Return the [x, y] coordinate for the center point of the cell that contains the specified text.  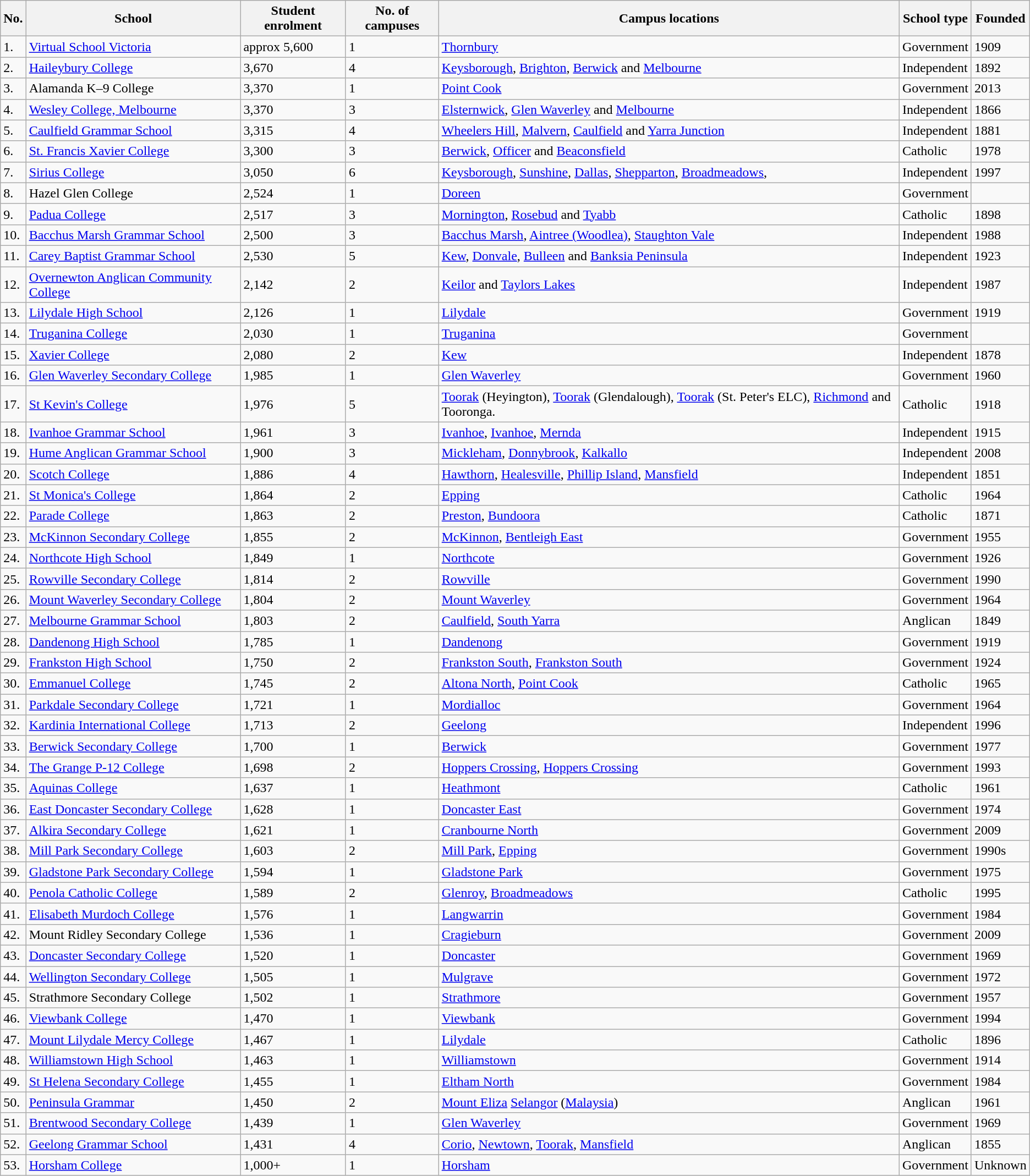
2,530 [293, 256]
Doncaster [669, 955]
48. [13, 1060]
44. [13, 976]
Frankston South, Frankston South [669, 663]
1975 [1000, 872]
1996 [1000, 726]
Altona North, Point Cook [669, 684]
1,886 [293, 474]
1,721 [293, 705]
1,961 [293, 432]
Bacchus Marsh Grammar School [133, 235]
Horsham [669, 1165]
3,315 [293, 130]
St. Francis Xavier College [133, 151]
40. [13, 893]
Sirius College [133, 172]
Mill Park Secondary College [133, 851]
East Doncaster Secondary College [133, 809]
Northcote [669, 558]
1995 [1000, 893]
Williamstown High School [133, 1060]
Point Cook [669, 89]
36. [13, 809]
27. [13, 620]
Toorak (Heyington), Toorak (Glendalough), Toorak (St. Peter's ELC), Richmond and Tooronga. [669, 404]
Penola Catholic College [133, 893]
18. [13, 432]
2,517 [293, 214]
1914 [1000, 1060]
1,713 [293, 726]
37. [13, 830]
Ivanhoe, Ivanhoe, Mernda [669, 432]
Xavier College [133, 355]
1960 [1000, 376]
approx 5,600 [293, 47]
1,502 [293, 998]
Unknown [1000, 1165]
Corio, Newtown, Toorak, Mansfield [669, 1144]
1,803 [293, 620]
1,849 [293, 558]
1871 [1000, 516]
4. [13, 109]
12. [13, 284]
Preston, Bundoora [669, 516]
1,628 [293, 809]
Elisabeth Murdoch College [133, 914]
35. [13, 788]
Campus locations [669, 19]
20. [13, 474]
1,637 [293, 788]
Gladstone Park [669, 872]
Keysborough, Brighton, Berwick and Melbourne [669, 68]
39. [13, 872]
14. [13, 334]
46. [13, 1019]
Lilydale High School [133, 313]
The Grange P-12 College [133, 767]
19. [13, 453]
1,750 [293, 663]
50. [13, 1102]
Mornington, Rosebud and Tyabb [669, 214]
1,589 [293, 893]
32. [13, 726]
2,142 [293, 284]
28. [13, 642]
6 [392, 172]
52. [13, 1144]
47. [13, 1040]
2. [13, 68]
Rowville Secondary College [133, 579]
Mulgrave [669, 976]
1,463 [293, 1060]
1,855 [293, 537]
Keilor and Taylors Lakes [669, 284]
Berwick [669, 746]
Frankston High School [133, 663]
Doncaster East [669, 809]
Ivanhoe Grammar School [133, 432]
30. [13, 684]
1,603 [293, 851]
1898 [1000, 214]
Mickleham, Donnybrook, Kalkallo [669, 453]
1978 [1000, 151]
No. [13, 19]
Caulfield, South Yarra [669, 620]
1,976 [293, 404]
1,536 [293, 935]
Virtual School Victoria [133, 47]
1,621 [293, 830]
Kardinia International College [133, 726]
McKinnon, Bentleigh East [669, 537]
Eltham North [669, 1081]
Kew [669, 355]
1,863 [293, 516]
Hazel Glen College [133, 193]
Horsham College [133, 1165]
2,524 [293, 193]
2,030 [293, 334]
1,576 [293, 914]
45. [13, 998]
Mount Waverley Secondary College [133, 600]
38. [13, 851]
1,000+ [293, 1165]
29. [13, 663]
1,814 [293, 579]
1,450 [293, 1102]
10. [13, 235]
43. [13, 955]
Emmanuel College [133, 684]
5. [13, 130]
School type [935, 19]
1855 [1000, 1144]
Thornbury [669, 47]
1,985 [293, 376]
Carey Baptist Grammar School [133, 256]
Wesley College, Melbourne [133, 109]
Berwick Secondary College [133, 746]
Glen Waverley Secondary College [133, 376]
1977 [1000, 746]
3,050 [293, 172]
McKinnon Secondary College [133, 537]
Williamstown [669, 1060]
Strathmore [669, 998]
22. [13, 516]
1909 [1000, 47]
Parade College [133, 516]
1957 [1000, 998]
2,126 [293, 313]
1866 [1000, 109]
24. [13, 558]
1,455 [293, 1081]
2,080 [293, 355]
42. [13, 935]
Bacchus Marsh, Aintree (Woodlea), Staughton Vale [669, 235]
13. [13, 313]
Hawthorn, Healesville, Phillip Island, Mansfield [669, 474]
Haileybury College [133, 68]
1,594 [293, 872]
1923 [1000, 256]
33. [13, 746]
1896 [1000, 1040]
Peninsula Grammar [133, 1102]
Langwarrin [669, 914]
Geelong [669, 726]
1974 [1000, 809]
School [133, 19]
Mount Ridley Secondary College [133, 935]
Doncaster Secondary College [133, 955]
1,700 [293, 746]
Hume Anglican Grammar School [133, 453]
1,785 [293, 642]
Dandenong High School [133, 642]
51. [13, 1123]
1,520 [293, 955]
Doreen [669, 193]
Parkdale Secondary College [133, 705]
1987 [1000, 284]
23. [13, 537]
Padua College [133, 214]
2008 [1000, 453]
1926 [1000, 558]
Glenroy, Broadmeadows [669, 893]
Truganina College [133, 334]
3,670 [293, 68]
Caulfield Grammar School [133, 130]
Overnewton Anglican Community College [133, 284]
Alkira Secondary College [133, 830]
St Monica's College [133, 495]
1851 [1000, 474]
1,505 [293, 976]
17. [13, 404]
Rowville [669, 579]
1924 [1000, 663]
41. [13, 914]
No. of campuses [392, 19]
1881 [1000, 130]
Wheelers Hill, Malvern, Caulfield and Yarra Junction [669, 130]
1,439 [293, 1123]
Kew, Donvale, Bulleen and Banksia Peninsula [669, 256]
3,300 [293, 151]
1990s [1000, 851]
Strathmore Secondary College [133, 998]
1965 [1000, 684]
St Kevin's College [133, 404]
1878 [1000, 355]
Epping [669, 495]
Cragieburn [669, 935]
Mount Waverley [669, 600]
Mount Lilydale Mercy College [133, 1040]
1990 [1000, 579]
Brentwood Secondary College [133, 1123]
26. [13, 600]
1892 [1000, 68]
1,698 [293, 767]
1,467 [293, 1040]
25. [13, 579]
49. [13, 1081]
Dandenong [669, 642]
8. [13, 193]
Mordialloc [669, 705]
Mount Eliza Selangor (Malaysia) [669, 1102]
Elsternwick, Glen Waverley and Melbourne [669, 109]
St Helena Secondary College [133, 1081]
Aquinas College [133, 788]
1. [13, 47]
Heathmont [669, 788]
1,804 [293, 600]
Keysborough, Sunshine, Dallas, Shepparton, Broadmeadows, [669, 172]
Gladstone Park Secondary College [133, 872]
Mill Park, Epping [669, 851]
Hoppers Crossing, Hoppers Crossing [669, 767]
16. [13, 376]
Northcote High School [133, 558]
2,500 [293, 235]
1,900 [293, 453]
1915 [1000, 432]
Viewbank College [133, 1019]
Student enrolment [293, 19]
21. [13, 495]
1993 [1000, 767]
2013 [1000, 89]
34. [13, 767]
15. [13, 355]
1,470 [293, 1019]
Viewbank [669, 1019]
1955 [1000, 537]
Cranbourne North [669, 830]
Berwick, Officer and Beaconsfield [669, 151]
1972 [1000, 976]
11. [13, 256]
Scotch College [133, 474]
3. [13, 89]
53. [13, 1165]
31. [13, 705]
1,864 [293, 495]
1988 [1000, 235]
1918 [1000, 404]
9. [13, 214]
1,745 [293, 684]
1849 [1000, 620]
Truganina [669, 334]
Melbourne Grammar School [133, 620]
Alamanda K–9 College [133, 89]
Founded [1000, 19]
Wellington Secondary College [133, 976]
1,431 [293, 1144]
7. [13, 172]
1994 [1000, 1019]
6. [13, 151]
Geelong Grammar School [133, 1144]
1997 [1000, 172]
